Find where the given text appears and provide that cell's center as (X, Y) coordinate. 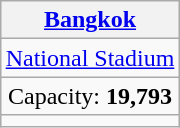
Bangkok (90, 20)
Capacity: 19,793 (90, 96)
National Stadium (90, 58)
